Locate the cell with the specified text and output its [X, Y] center coordinate. 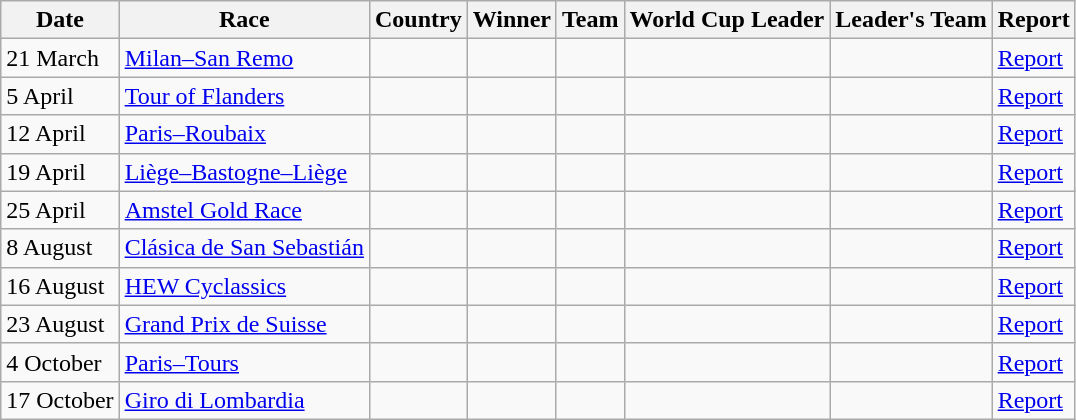
Date [60, 20]
Milan–San Remo [244, 58]
5 April [60, 96]
Team [590, 20]
Amstel Gold Race [244, 210]
Giro di Lombardia [244, 400]
23 August [60, 324]
16 August [60, 286]
4 October [60, 362]
Liège–Bastogne–Liège [244, 172]
12 April [60, 134]
World Cup Leader [727, 20]
Tour of Flanders [244, 96]
Paris–Roubaix [244, 134]
Grand Prix de Suisse [244, 324]
17 October [60, 400]
Leader's Team [911, 20]
8 August [60, 248]
HEW Cyclassics [244, 286]
Country [418, 20]
19 April [60, 172]
Clásica de San Sebastián [244, 248]
Winner [512, 20]
Race [244, 20]
25 April [60, 210]
Paris–Tours [244, 362]
21 March [60, 58]
